Extract the [x, y] coordinate from the center of the cell holding the provided text.  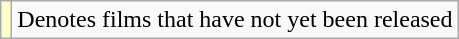
Denotes films that have not yet been released [235, 20]
